Capture the cell that displays the provided text and extract its [x, y] central coordinate. 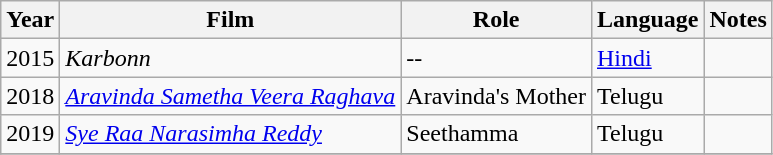
Film [230, 20]
Aravinda's Mother [496, 96]
Role [496, 20]
Aravinda Sametha Veera Raghava [230, 96]
2018 [30, 96]
Karbonn [230, 58]
Seethamma [496, 134]
Year [30, 20]
2019 [30, 134]
Language [647, 20]
Sye Raa Narasimha Reddy [230, 134]
-- [496, 58]
Notes [738, 20]
Hindi [647, 58]
2015 [30, 58]
